Return the (x, y) coordinate for the center point of the cell that contains the specified text.  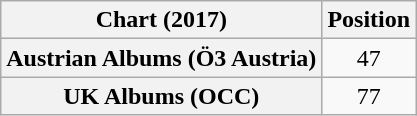
Chart (2017) (162, 20)
UK Albums (OCC) (162, 96)
Austrian Albums (Ö3 Austria) (162, 58)
77 (369, 96)
47 (369, 58)
Position (369, 20)
